For the text-containing cell, return its midpoint in (x, y) coordinate format. 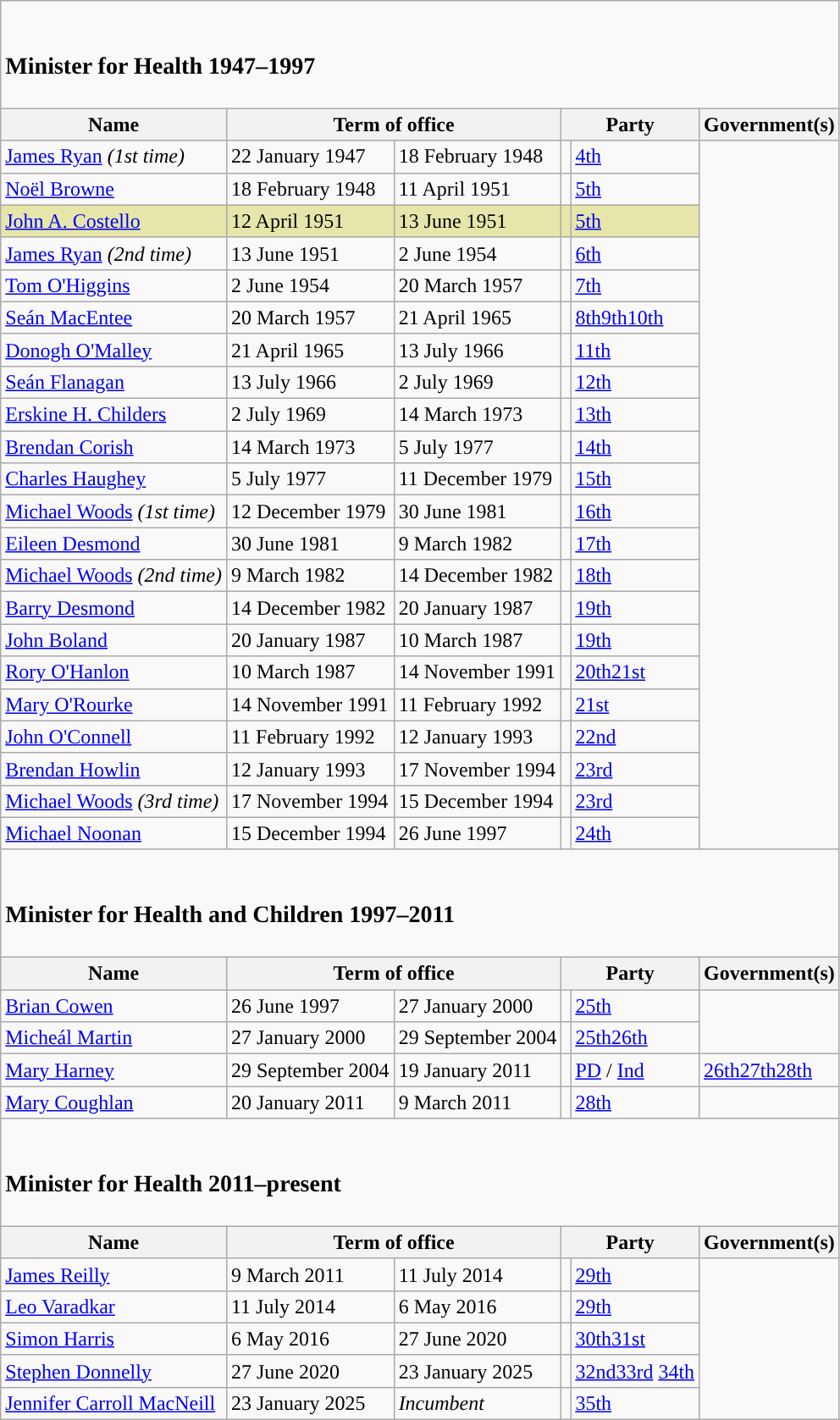
Mary Coughlan (113, 1102)
13th (635, 415)
Incumbent (478, 1403)
Micheál Martin (113, 1038)
Barry Desmond (113, 608)
Michael Noonan (113, 833)
7th (635, 285)
Brian Cowen (113, 1006)
22 January 1947 (310, 157)
Michael Woods (3rd time) (113, 801)
Jennifer Carroll MacNeill (113, 1403)
21st (635, 704)
James Reilly (113, 1274)
20th21st (635, 672)
Mary Harney (113, 1070)
12 December 1979 (310, 511)
15th (635, 479)
19 January 2011 (478, 1070)
Stephen Donnelly (113, 1371)
PD / Ind (635, 1070)
Erskine H. Childers (113, 415)
James Ryan (2nd time) (113, 253)
Noël Browne (113, 189)
Michael Woods (2nd time) (113, 576)
11 December 1979 (478, 479)
Tom O'Higgins (113, 285)
35th (635, 1403)
12 April 1951 (310, 221)
18th (635, 576)
John O'Connell (113, 737)
25th (635, 1006)
James Ryan (1st time) (113, 157)
25th26th (635, 1038)
Charles Haughey (113, 479)
Donogh O'Malley (113, 350)
11 April 1951 (478, 189)
John Boland (113, 640)
Seán MacEntee (113, 318)
16th (635, 511)
Brendan Corish (113, 447)
32nd33rd 34th (635, 1371)
Minister for Health and Children 1997–2011 (420, 903)
Brendan Howlin (113, 769)
26th27th28th (770, 1070)
Mary O'Rourke (113, 704)
Michael Woods (1st time) (113, 511)
11th (635, 350)
Rory O'Hanlon (113, 672)
28th (635, 1102)
6th (635, 253)
20 January 2011 (310, 1102)
Minister for Health 2011–present (420, 1172)
24th (635, 833)
Eileen Desmond (113, 544)
30th31st (635, 1339)
17th (635, 544)
Seán Flanagan (113, 382)
Simon Harris (113, 1339)
12th (635, 382)
14th (635, 447)
22nd (635, 737)
Leo Varadkar (113, 1307)
4th (635, 157)
Minister for Health 1947–1997 (420, 54)
8th9th10th (635, 318)
John A. Costello (113, 221)
